Find where the given text appears and provide that cell's center as (X, Y) coordinate. 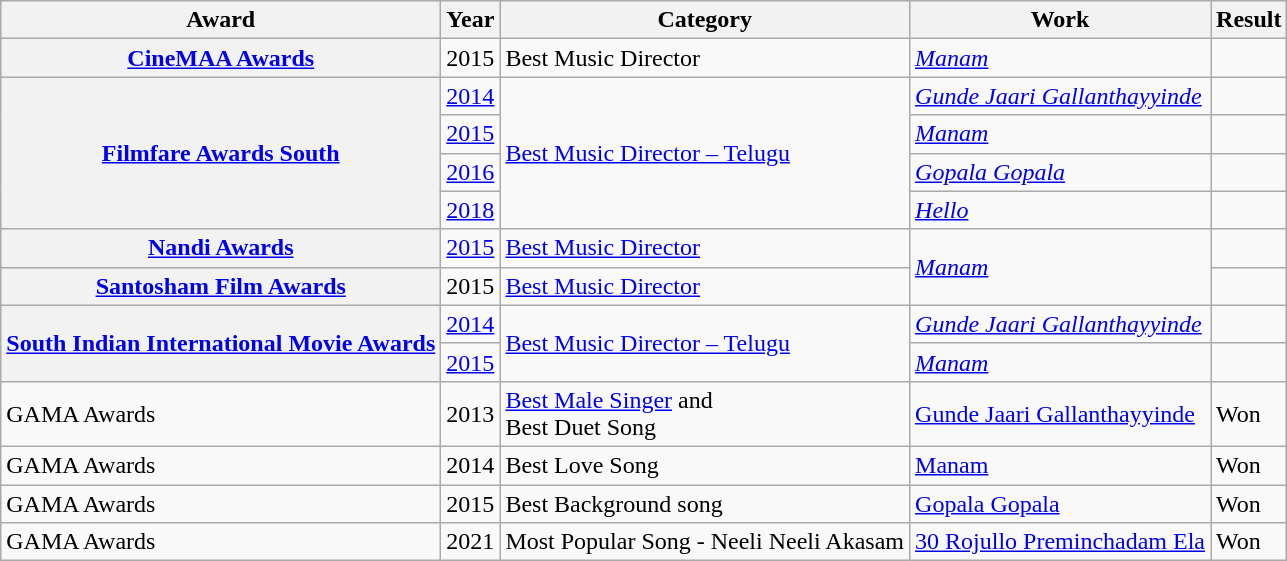
CineMAA Awards (221, 58)
Nandi Awards (221, 248)
Santosham Film Awards (221, 286)
2018 (470, 210)
Category (705, 20)
2013 (470, 414)
Best Background song (705, 503)
Work (1060, 20)
Best Love Song (705, 465)
30 Rojullo Preminchadam Ela (1060, 542)
Hello (1060, 210)
Filmfare Awards South (221, 153)
Year (470, 20)
2021 (470, 542)
Result (1249, 20)
South Indian International Movie Awards (221, 343)
Best Male Singer andBest Duet Song (705, 414)
2016 (470, 172)
Most Popular Song - Neeli Neeli Akasam (705, 542)
Award (221, 20)
